Capture the cell that displays the provided text and extract its [X, Y] central coordinate. 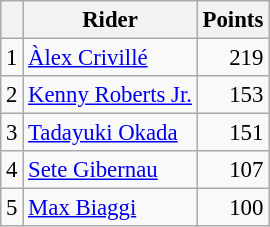
107 [232, 170]
Kenny Roberts Jr. [110, 95]
Àlex Crivillé [110, 58]
2 [12, 95]
219 [232, 58]
5 [12, 208]
Rider [110, 20]
Max Biaggi [110, 208]
3 [12, 133]
Tadayuki Okada [110, 133]
4 [12, 170]
153 [232, 95]
100 [232, 208]
Sete Gibernau [110, 170]
1 [12, 58]
151 [232, 133]
Points [232, 20]
